Provide the [x, y] coordinate of the cell's center where the given text is located.  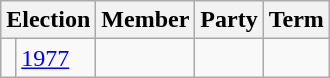
1977 [56, 58]
Party [229, 20]
Term [296, 20]
Member [146, 20]
Election [48, 20]
